Search for the cell housing the specified text and yield its (X, Y) center coordinate. 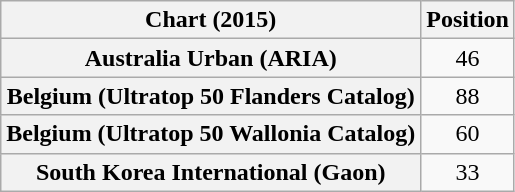
88 (468, 96)
Australia Urban (ARIA) (211, 58)
Belgium (Ultratop 50 Wallonia Catalog) (211, 134)
33 (468, 172)
South Korea International (Gaon) (211, 172)
46 (468, 58)
Chart (2015) (211, 20)
Position (468, 20)
60 (468, 134)
Belgium (Ultratop 50 Flanders Catalog) (211, 96)
